Determine the (x, y) coordinate at the center of the cell enclosing the given text.  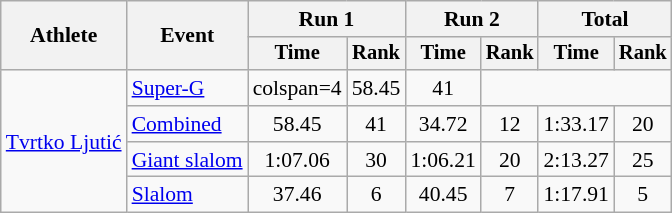
Total (604, 19)
1:33.17 (576, 124)
25 (643, 160)
1:06.21 (442, 160)
40.45 (442, 195)
Athlete (64, 36)
Run 2 (472, 19)
5 (643, 195)
30 (376, 160)
12 (510, 124)
colspan=4 (298, 88)
Super-G (188, 88)
Event (188, 36)
1:07.06 (298, 160)
Run 1 (327, 19)
1:17.91 (576, 195)
Giant slalom (188, 160)
Slalom (188, 195)
7 (510, 195)
Tvrtko Ljutić (64, 141)
37.46 (298, 195)
2:13.27 (576, 160)
Combined (188, 124)
34.72 (442, 124)
6 (376, 195)
